Extract the (X, Y) coordinate from the center of the cell holding the provided text.  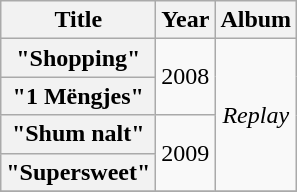
"Supersweet" (78, 172)
Album (256, 20)
"Shum nalt" (78, 134)
Year (186, 20)
"1 Mëngjes" (78, 96)
2009 (186, 153)
"Shopping" (78, 58)
Replay (256, 115)
Title (78, 20)
2008 (186, 77)
